Detect which cell encompasses the target text, then output its (X, Y) center coordinate. 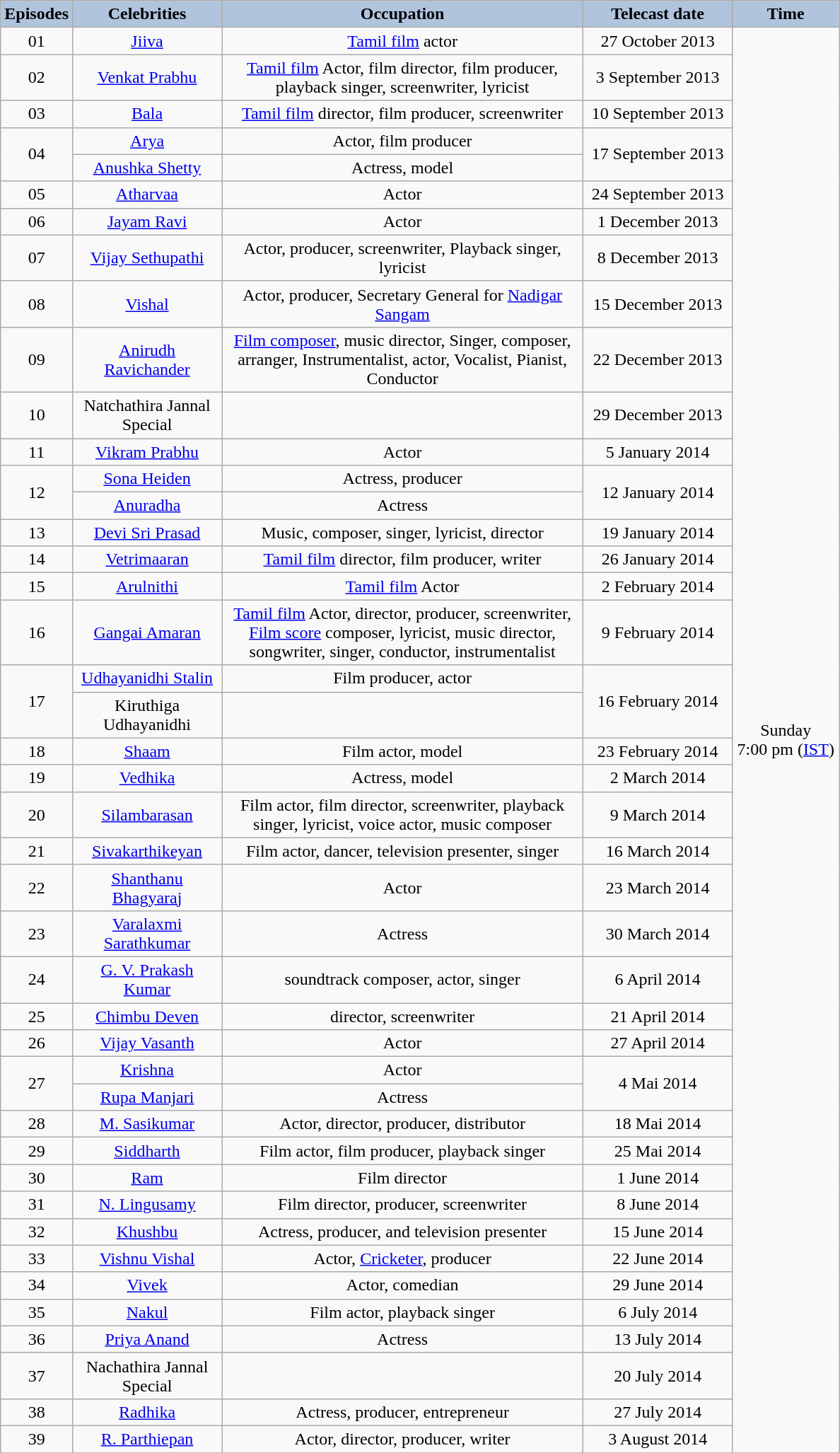
15 June 2014 (658, 1232)
Siddharth (147, 1151)
Time (786, 14)
11 (37, 452)
1 June 2014 (658, 1178)
Natchathira Jannal Special (147, 415)
Anuradha (147, 506)
Rupa Manjari (147, 1097)
Kiruthiga Udhayanidhi (147, 714)
Krishna (147, 1070)
Film actor, film producer, playback singer (403, 1151)
21 (37, 851)
Film actor, film director, screenwriter, playback singer, lyricist, voice actor, music composer (403, 815)
2 February 2014 (658, 586)
28 (37, 1124)
Film composer, music director, Singer, composer, arranger, Instrumentalist, actor, Vocalist, Pianist, Conductor (403, 359)
27 April 2014 (658, 1043)
Actor, film producer (403, 141)
Telecast date (658, 14)
Varalaxmi Sarathkumar (147, 934)
18 (37, 751)
Silambarasan (147, 815)
10 (37, 415)
02 (37, 78)
34 (37, 1285)
38 (37, 1412)
29 December 2013 (658, 415)
17 (37, 702)
Vishal (147, 304)
Udhayanidhi Stalin (147, 678)
20 July 2014 (658, 1375)
27 (37, 1084)
Tamil film director, film producer, screenwriter (403, 114)
Actor, comedian (403, 1285)
01 (37, 41)
25 (37, 1017)
30 (37, 1178)
23 February 2014 (658, 751)
Atharvaa (147, 195)
Vivek (147, 1285)
Film actor, playback singer (403, 1312)
26 (37, 1043)
13 (37, 533)
4 Mai 2014 (658, 1084)
24 (37, 979)
Tamil film actor (403, 41)
G. V. Prakash Kumar (147, 979)
5 January 2014 (658, 452)
16 February 2014 (658, 702)
39 (37, 1439)
22 (37, 887)
Vijay Sethupathi (147, 257)
Nachathira Jannal Special (147, 1375)
Tamil film director, film producer, writer (403, 560)
Shanthanu Bhagyaraj (147, 887)
18 Mai 2014 (658, 1124)
Tamil film Actor, director, producer, screenwriter, Film score composer, lyricist, music director, songwriter, singer, conductor, instrumentalist (403, 632)
Nakul (147, 1312)
Occupation (403, 14)
R. Parthiepan (147, 1439)
29 June 2014 (658, 1285)
Actor, producer, screenwriter, Playback singer, lyricist (403, 257)
24 September 2013 (658, 195)
3 August 2014 (658, 1439)
Jayam Ravi (147, 221)
Shaam (147, 751)
Tamil film Actor (403, 586)
9 February 2014 (658, 632)
10 September 2013 (658, 114)
1 December 2013 (658, 221)
N. Lingusamy (147, 1205)
30 March 2014 (658, 934)
22 December 2013 (658, 359)
33 (37, 1258)
32 (37, 1232)
Sona Heiden (147, 479)
Anirudh Ravichander (147, 359)
13 July 2014 (658, 1339)
Devi Sri Prasad (147, 533)
Ram (147, 1178)
23 March 2014 (658, 887)
09 (37, 359)
23 (37, 934)
2 March 2014 (658, 778)
15 (37, 586)
Actress, producer (403, 479)
26 January 2014 (658, 560)
07 (37, 257)
15 December 2013 (658, 304)
08 (37, 304)
Sivakarthikeyan (147, 851)
Film producer, actor (403, 678)
Actor, director, producer, distributor (403, 1124)
27 July 2014 (658, 1412)
35 (37, 1312)
03 (37, 114)
soundtrack composer, actor, singer (403, 979)
Music, composer, singer, lyricist, director (403, 533)
21 April 2014 (658, 1017)
Bala (147, 114)
Vedhika (147, 778)
Priya Anand (147, 1339)
31 (37, 1205)
12 January 2014 (658, 492)
14 (37, 560)
Sunday 7:00 pm (IST) (786, 740)
25 Mai 2014 (658, 1151)
19 (37, 778)
9 March 2014 (658, 815)
6 April 2014 (658, 979)
Vetrimaaran (147, 560)
Radhika (147, 1412)
Khushbu (147, 1232)
Vikram Prabhu (147, 452)
Anushka Shetty (147, 168)
16 March 2014 (658, 851)
Venkat Prabhu (147, 78)
Jiiva (147, 41)
Tamil film Actor, film director, film producer, playback singer, screenwriter, lyricist (403, 78)
Vijay Vasanth (147, 1043)
Actor, Cricketer, producer (403, 1258)
Gangai Amaran (147, 632)
Arya (147, 141)
37 (37, 1375)
17 September 2013 (658, 154)
16 (37, 632)
06 (37, 221)
04 (37, 154)
36 (37, 1339)
27 October 2013 (658, 41)
Actor, director, producer, writer (403, 1439)
Film director (403, 1178)
Actress, producer, entrepreneur (403, 1412)
Film actor, dancer, television presenter, singer (403, 851)
8 December 2013 (658, 257)
Film director, producer, screenwriter (403, 1205)
8 June 2014 (658, 1205)
Actress, producer, and television presenter (403, 1232)
Actor, producer, Secretary General for Nadigar Sangam (403, 304)
05 (37, 195)
director, screenwriter (403, 1017)
Celebrities (147, 14)
20 (37, 815)
6 July 2014 (658, 1312)
M. Sasikumar (147, 1124)
Arulnithi (147, 586)
3 September 2013 (658, 78)
Vishnu Vishal (147, 1258)
Chimbu Deven (147, 1017)
12 (37, 492)
22 June 2014 (658, 1258)
29 (37, 1151)
Episodes (37, 14)
19 January 2014 (658, 533)
Film actor, model (403, 751)
